From the cell containing the given text, extract its center point as (x, y) coordinate. 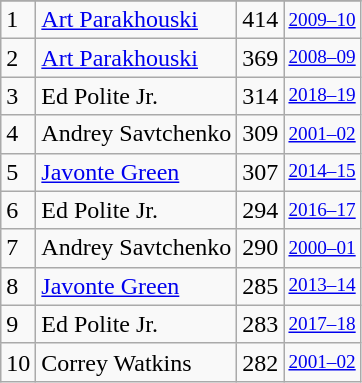
2008–09 (322, 58)
2018–19 (322, 96)
369 (260, 58)
4 (18, 134)
290 (260, 248)
314 (260, 96)
8 (18, 286)
5 (18, 172)
307 (260, 172)
2014–15 (322, 172)
2000–01 (322, 248)
2009–10 (322, 20)
7 (18, 248)
2013–14 (322, 286)
3 (18, 96)
285 (260, 286)
2 (18, 58)
2016–17 (322, 210)
Correy Watkins (136, 362)
1 (18, 20)
6 (18, 210)
414 (260, 20)
309 (260, 134)
283 (260, 324)
282 (260, 362)
2017–18 (322, 324)
9 (18, 324)
294 (260, 210)
10 (18, 362)
